Search for the cell housing the specified text and yield its [X, Y] center coordinate. 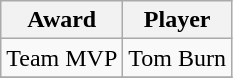
Team MVP [62, 58]
Player [178, 20]
Tom Burn [178, 58]
Award [62, 20]
